Find where the given text appears and provide that cell's center as [X, Y] coordinate. 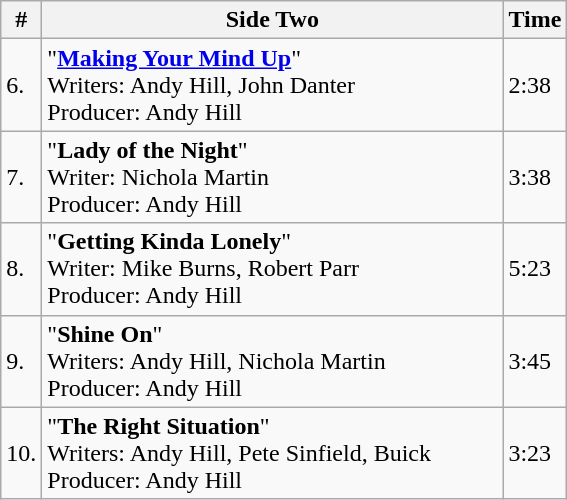
Time [535, 20]
"Lady of the Night" Writer: Nichola Martin Producer: Andy Hill [272, 177]
5:23 [535, 269]
"The Right Situation" Writers: Andy Hill, Pete Sinfield, Buick Producer: Andy Hill [272, 453]
Side Two [272, 20]
"Shine On" Writers: Andy Hill, Nichola Martin Producer: Andy Hill [272, 361]
10. [22, 453]
# [22, 20]
3:45 [535, 361]
3:23 [535, 453]
3:38 [535, 177]
6. [22, 85]
7. [22, 177]
"Making Your Mind Up" Writers: Andy Hill, John Danter Producer: Andy Hill [272, 85]
9. [22, 361]
8. [22, 269]
2:38 [535, 85]
"Getting Kinda Lonely" Writer: Mike Burns, Robert Parr Producer: Andy Hill [272, 269]
